For the text-containing cell, return its midpoint in [x, y] coordinate format. 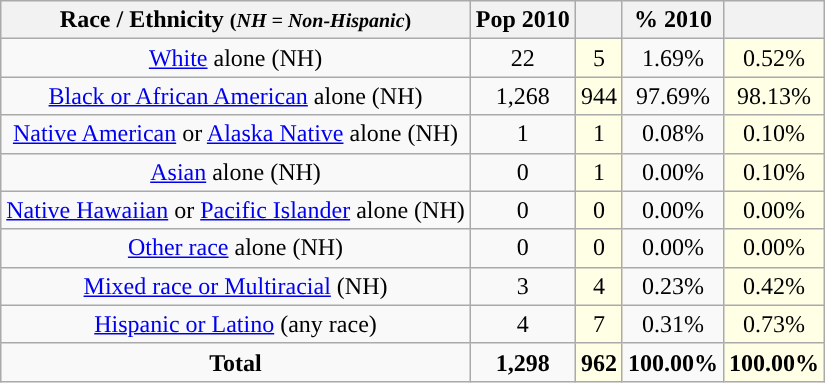
944 [598, 96]
0.73% [774, 324]
Asian alone (NH) [236, 172]
22 [522, 58]
Black or African American alone (NH) [236, 96]
0.52% [774, 58]
1,298 [522, 362]
1,268 [522, 96]
98.13% [774, 96]
5 [598, 58]
Native Hawaiian or Pacific Islander alone (NH) [236, 210]
White alone (NH) [236, 58]
1.69% [672, 58]
Native American or Alaska Native alone (NH) [236, 134]
Hispanic or Latino (any race) [236, 324]
962 [598, 362]
% 2010 [672, 20]
0.42% [774, 286]
3 [522, 286]
Total [236, 362]
97.69% [672, 96]
0.23% [672, 286]
0.31% [672, 324]
Mixed race or Multiracial (NH) [236, 286]
Other race alone (NH) [236, 248]
7 [598, 324]
Pop 2010 [522, 20]
Race / Ethnicity (NH = Non-Hispanic) [236, 20]
0.08% [672, 134]
